Return the [X, Y] coordinate for the center point of the cell that contains the specified text.  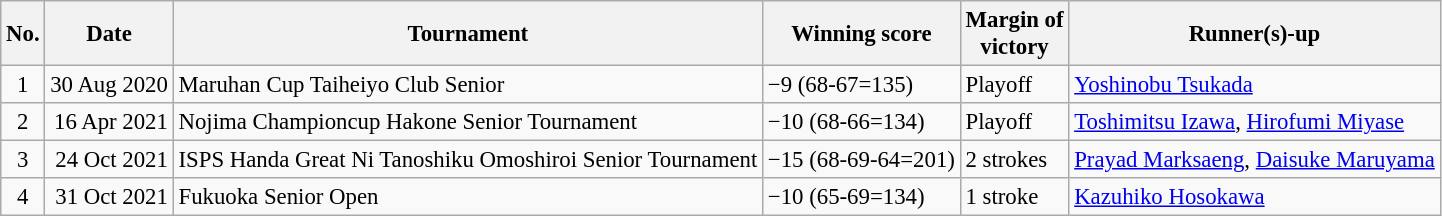
24 Oct 2021 [109, 160]
Kazuhiko Hosokawa [1254, 197]
2 strokes [1014, 160]
No. [23, 34]
1 stroke [1014, 197]
Maruhan Cup Taiheiyo Club Senior [468, 85]
Fukuoka Senior Open [468, 197]
−10 (65-69=134) [862, 197]
Date [109, 34]
2 [23, 122]
16 Apr 2021 [109, 122]
Winning score [862, 34]
−15 (68-69-64=201) [862, 160]
−9 (68-67=135) [862, 85]
Runner(s)-up [1254, 34]
ISPS Handa Great Ni Tanoshiku Omoshiroi Senior Tournament [468, 160]
31 Oct 2021 [109, 197]
Yoshinobu Tsukada [1254, 85]
Toshimitsu Izawa, Hirofumi Miyase [1254, 122]
30 Aug 2020 [109, 85]
1 [23, 85]
4 [23, 197]
Prayad Marksaeng, Daisuke Maruyama [1254, 160]
3 [23, 160]
Margin ofvictory [1014, 34]
Nojima Championcup Hakone Senior Tournament [468, 122]
−10 (68-66=134) [862, 122]
Tournament [468, 34]
